Return (x, y) of the center of cell containing provided text 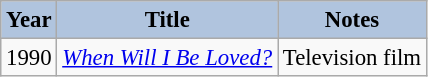
Year (29, 20)
Television film (352, 58)
When Will I Be Loved? (168, 58)
1990 (29, 58)
Notes (352, 20)
Title (168, 20)
